Search for the cell housing the specified text and yield its (x, y) center coordinate. 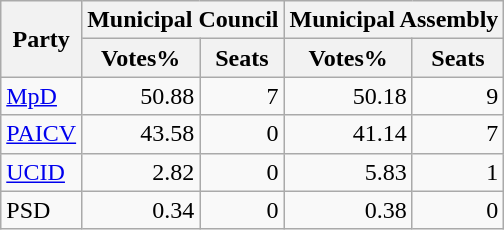
50.18 (348, 96)
Municipal Assembly (394, 20)
Municipal Council (183, 20)
43.58 (141, 134)
2.82 (141, 172)
Party (42, 39)
9 (458, 96)
50.88 (141, 96)
PSD (42, 210)
5.83 (348, 172)
41.14 (348, 134)
1 (458, 172)
UCID (42, 172)
0.38 (348, 210)
0.34 (141, 210)
MpD (42, 96)
PAICV (42, 134)
